Find where the given text appears and provide that cell's center as [x, y] coordinate. 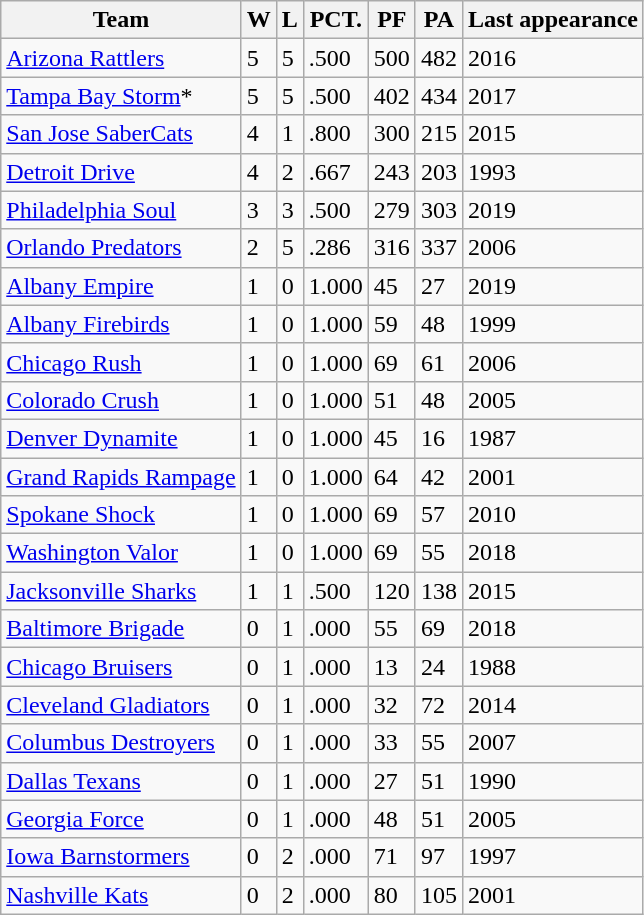
Albany Empire [121, 286]
57 [438, 515]
1999 [552, 324]
Spokane Shock [121, 515]
Iowa Barnstormers [121, 857]
500 [392, 58]
Arizona Rattlers [121, 58]
61 [438, 362]
24 [438, 667]
Washington Valor [121, 553]
.800 [336, 134]
434 [438, 96]
316 [392, 248]
W [258, 20]
120 [392, 591]
72 [438, 705]
2014 [552, 705]
Baltimore Brigade [121, 629]
Denver Dynamite [121, 438]
PA [438, 20]
Grand Rapids Rampage [121, 477]
Georgia Force [121, 819]
97 [438, 857]
San Jose SaberCats [121, 134]
L [290, 20]
59 [392, 324]
1990 [552, 781]
Detroit Drive [121, 172]
2017 [552, 96]
Dallas Texans [121, 781]
2016 [552, 58]
203 [438, 172]
13 [392, 667]
1988 [552, 667]
Orlando Predators [121, 248]
PCT. [336, 20]
Philadelphia Soul [121, 210]
Albany Firebirds [121, 324]
279 [392, 210]
PF [392, 20]
Team [121, 20]
16 [438, 438]
138 [438, 591]
Cleveland Gladiators [121, 705]
1987 [552, 438]
33 [392, 743]
Tampa Bay Storm* [121, 96]
1993 [552, 172]
80 [392, 895]
2010 [552, 515]
42 [438, 477]
32 [392, 705]
Last appearance [552, 20]
2007 [552, 743]
337 [438, 248]
Chicago Bruisers [121, 667]
Nashville Kats [121, 895]
303 [438, 210]
Jacksonville Sharks [121, 591]
Colorado Crush [121, 400]
Columbus Destroyers [121, 743]
Chicago Rush [121, 362]
1997 [552, 857]
.667 [336, 172]
300 [392, 134]
64 [392, 477]
482 [438, 58]
105 [438, 895]
243 [392, 172]
.286 [336, 248]
71 [392, 857]
402 [392, 96]
215 [438, 134]
